Provide the (X, Y) coordinate of the cell's center where the given text is located.  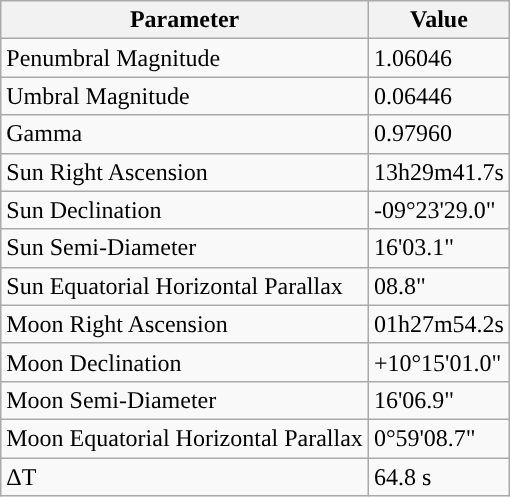
Sun Semi-Diameter (185, 248)
16'06.9" (438, 400)
ΔT (185, 477)
Sun Declination (185, 210)
16'03.1" (438, 248)
64.8 s (438, 477)
Parameter (185, 20)
0°59'08.7" (438, 438)
08.8" (438, 286)
Gamma (185, 134)
-09°23'29.0" (438, 210)
Moon Semi-Diameter (185, 400)
Sun Equatorial Horizontal Parallax (185, 286)
+10°15'01.0" (438, 362)
01h27m54.2s (438, 324)
Moon Declination (185, 362)
Moon Right Ascension (185, 324)
Umbral Magnitude (185, 96)
Penumbral Magnitude (185, 58)
Value (438, 20)
13h29m41.7s (438, 172)
0.06446 (438, 96)
0.97960 (438, 134)
Moon Equatorial Horizontal Parallax (185, 438)
1.06046 (438, 58)
Sun Right Ascension (185, 172)
